Locate the cell with the specified text and output its [x, y] center coordinate. 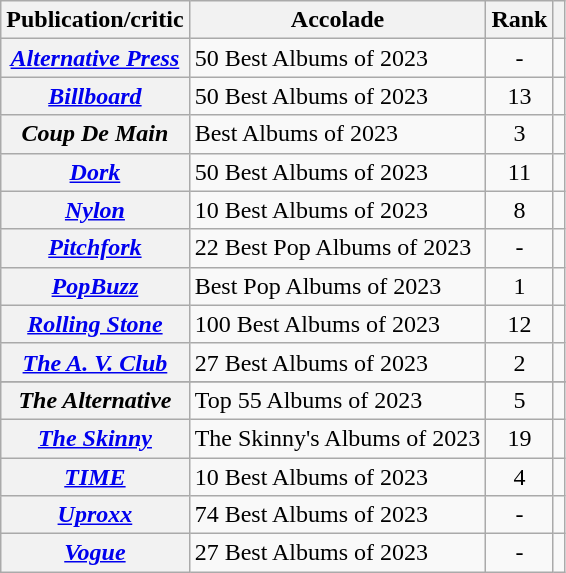
Publication/critic [95, 20]
The Alternative [95, 400]
8 [520, 210]
Best Pop Albums of 2023 [338, 286]
Vogue [95, 553]
Dork [95, 172]
Alternative Press [95, 58]
74 Best Albums of 2023 [338, 515]
4 [520, 477]
PopBuzz [95, 286]
13 [520, 96]
11 [520, 172]
12 [520, 324]
Uproxx [95, 515]
Best Albums of 2023 [338, 134]
19 [520, 438]
Rolling Stone [95, 324]
The Skinny's Albums of 2023 [338, 438]
2 [520, 362]
The Skinny [95, 438]
22 Best Pop Albums of 2023 [338, 248]
5 [520, 400]
100 Best Albums of 2023 [338, 324]
The A. V. Club [95, 362]
Pitchfork [95, 248]
TIME [95, 477]
Coup De Main [95, 134]
1 [520, 286]
Rank [520, 20]
Accolade [338, 20]
Top 55 Albums of 2023 [338, 400]
Billboard [95, 96]
Nylon [95, 210]
3 [520, 134]
